Pinpoint the cell where the given text exists, returning its [x, y] midpoint coordinate. 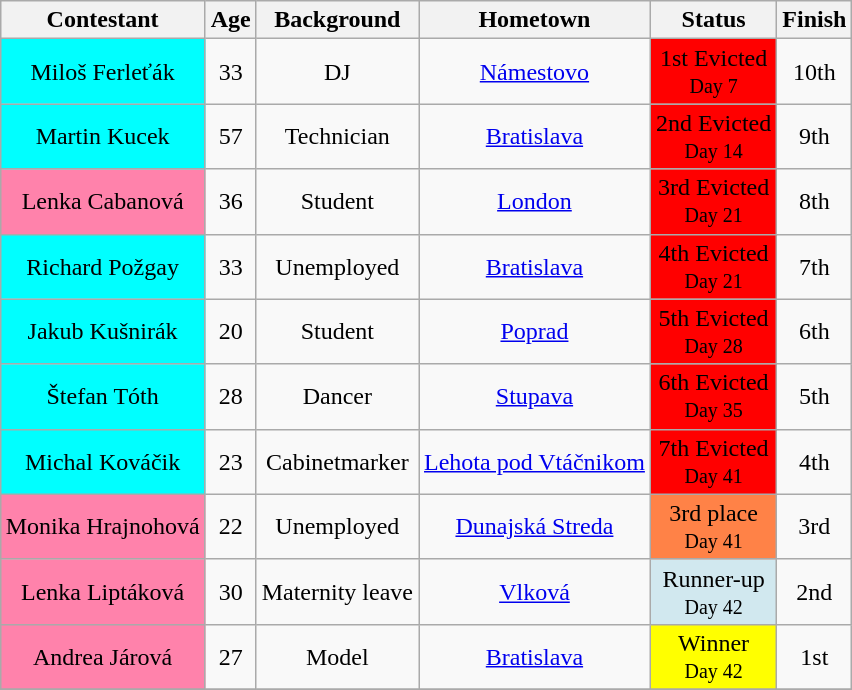
4th [814, 462]
57 [230, 136]
WinnerDay 42 [713, 656]
Status [713, 20]
Martin Kucek [102, 136]
Andrea Járová [102, 656]
Monika Hrajnohová [102, 526]
Štefan Tóth [102, 396]
5th [814, 396]
5th EvictedDay 28 [713, 332]
Vlková [534, 592]
20 [230, 332]
Lenka Liptáková [102, 592]
28 [230, 396]
Námestovo [534, 72]
Poprad [534, 332]
6th [814, 332]
4th EvictedDay 21 [713, 266]
22 [230, 526]
8th [814, 202]
Technician [337, 136]
Hometown [534, 20]
7th EvictedDay 41 [713, 462]
36 [230, 202]
1st [814, 656]
3rd [814, 526]
Jakub Kušnirák [102, 332]
Lehota pod Vtáčnikom [534, 462]
Richard Požgay [102, 266]
30 [230, 592]
Miloš Ferleťák [102, 72]
9th [814, 136]
London [534, 202]
Stupava [534, 396]
DJ [337, 72]
27 [230, 656]
Dancer [337, 396]
Background [337, 20]
2nd [814, 592]
2nd EvictedDay 14 [713, 136]
3rd placeDay 41 [713, 526]
Contestant [102, 20]
23 [230, 462]
Age [230, 20]
Finish [814, 20]
1st EvictedDay 7 [713, 72]
10th [814, 72]
Michal Kováčik [102, 462]
Lenka Cabanová [102, 202]
3rd EvictedDay 21 [713, 202]
7th [814, 266]
6th EvictedDay 35 [713, 396]
Model [337, 656]
Cabinetmarker [337, 462]
Runner-upDay 42 [713, 592]
Dunajská Streda [534, 526]
Maternity leave [337, 592]
